Scan for the cell matching the given text and deliver its (X, Y) coordinate at center. 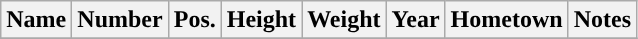
Pos. (194, 20)
Name (36, 20)
Number (120, 20)
Notes (602, 20)
Year (416, 20)
Weight (344, 20)
Height (261, 20)
Hometown (506, 20)
